Extract the [x, y] coordinate from the center of the cell holding the provided text.  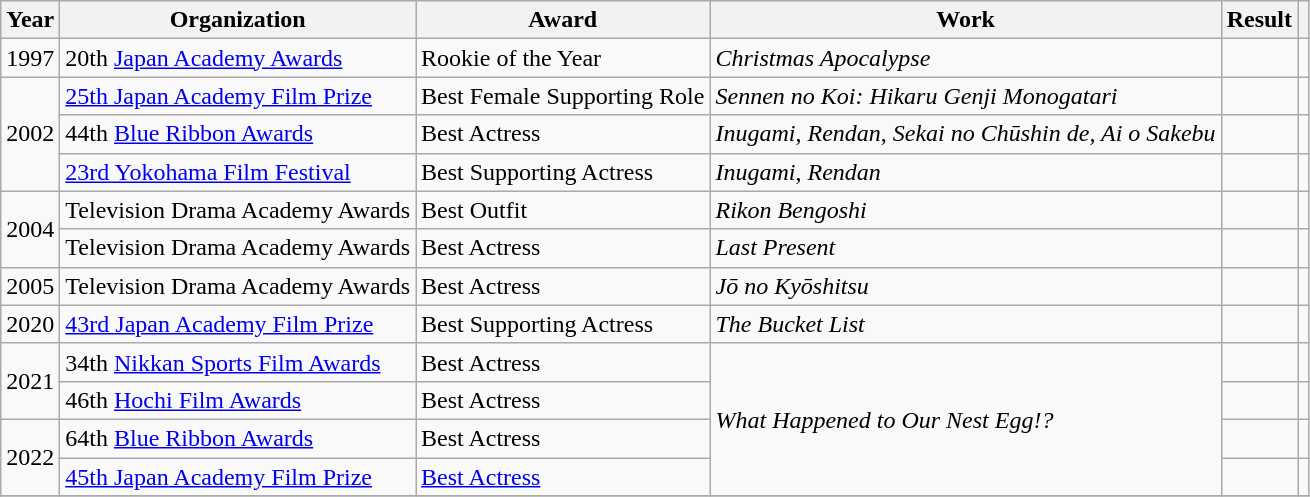
Rikon Bengoshi [966, 210]
Year [30, 20]
Organization [238, 20]
2022 [30, 457]
Christmas Apocalypse [966, 58]
34th Nikkan Sports Film Awards [238, 362]
46th Hochi Film Awards [238, 400]
20th Japan Academy Awards [238, 58]
2004 [30, 229]
2020 [30, 324]
Sennen no Koi: Hikaru Genji Monogatari [966, 96]
Work [966, 20]
2005 [30, 286]
Jō no Kyōshitsu [966, 286]
Best Female Supporting Role [563, 96]
Award [563, 20]
64th Blue Ribbon Awards [238, 438]
43rd Japan Academy Film Prize [238, 324]
1997 [30, 58]
Last Present [966, 248]
45th Japan Academy Film Prize [238, 477]
25th Japan Academy Film Prize [238, 96]
44th Blue Ribbon Awards [238, 134]
What Happened to Our Nest Egg!? [966, 419]
2021 [30, 381]
The Bucket List [966, 324]
Inugami, Rendan [966, 172]
Rookie of the Year [563, 58]
2002 [30, 134]
23rd Yokohama Film Festival [238, 172]
Inugami, Rendan, Sekai no Chūshin de, Ai o Sakebu [966, 134]
Best Outfit [563, 210]
Result [1259, 20]
